Locate the cell with the specified text and output its (X, Y) center coordinate. 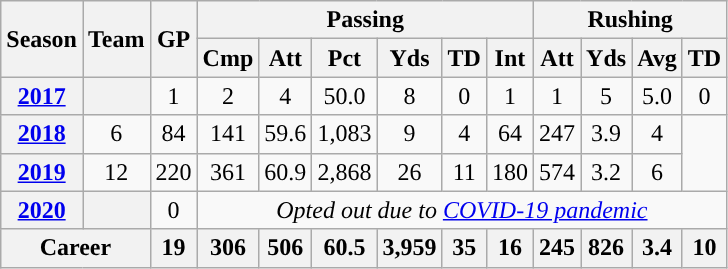
Cmp (228, 58)
60.9 (286, 172)
3.9 (606, 134)
141 (228, 134)
84 (174, 134)
826 (606, 248)
247 (556, 134)
306 (228, 248)
2019 (42, 172)
2,868 (344, 172)
1,083 (344, 134)
50.0 (344, 96)
26 (410, 172)
35 (464, 248)
60.5 (344, 248)
Opted out due to COVID-19 pandemic (462, 210)
11 (464, 172)
64 (510, 134)
12 (116, 172)
3.2 (606, 172)
2 (228, 96)
10 (704, 248)
220 (174, 172)
506 (286, 248)
2017 (42, 96)
Team (116, 39)
GP (174, 39)
Career (76, 248)
19 (174, 248)
361 (228, 172)
3.4 (658, 248)
574 (556, 172)
59.6 (286, 134)
180 (510, 172)
5.0 (658, 96)
Season (42, 39)
2020 (42, 210)
Int (510, 58)
3,959 (410, 248)
Pct (344, 58)
Passing (365, 20)
245 (556, 248)
2018 (42, 134)
9 (410, 134)
Avg (658, 58)
5 (606, 96)
8 (410, 96)
16 (510, 248)
Rushing (630, 20)
